Return (X, Y) of the center of cell containing provided text 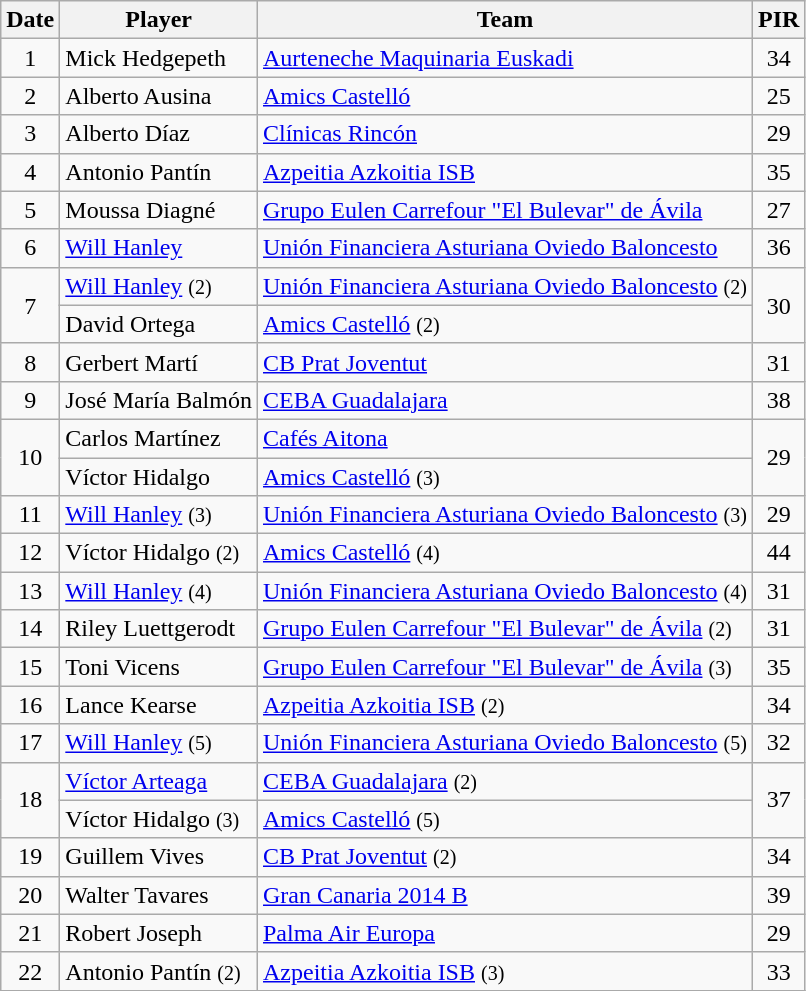
Palma Air Europa (504, 933)
Unión Financiera Asturiana Oviedo Baloncesto (504, 248)
CB Prat Joventut (504, 362)
19 (30, 857)
6 (30, 248)
Riley Luettgerodt (159, 629)
2 (30, 96)
22 (30, 971)
44 (778, 553)
Víctor Hidalgo (159, 477)
Gran Canaria 2014 B (504, 895)
Azpeitia Azkoitia ISB (2) (504, 705)
Will Hanley (3) (159, 515)
25 (778, 96)
4 (30, 172)
8 (30, 362)
Team (504, 20)
CEBA Guadalajara (2) (504, 781)
Azpeitia Azkoitia ISB (3) (504, 971)
David Ortega (159, 324)
Azpeitia Azkoitia ISB (504, 172)
Robert Joseph (159, 933)
Víctor Arteaga (159, 781)
PIR (778, 20)
Grupo Eulen Carrefour "El Bulevar" de Ávila (2) (504, 629)
14 (30, 629)
Will Hanley (2) (159, 286)
Gerbert Martí (159, 362)
Amics Castelló (504, 96)
Antonio Pantín (159, 172)
10 (30, 457)
Víctor Hidalgo (2) (159, 553)
Unión Financiera Asturiana Oviedo Baloncesto (4) (504, 591)
Amics Castelló (2) (504, 324)
1 (30, 58)
20 (30, 895)
12 (30, 553)
15 (30, 667)
Clínicas Rincón (504, 134)
Will Hanley (5) (159, 743)
Will Hanley (159, 248)
27 (778, 210)
Grupo Eulen Carrefour "El Bulevar" de Ávila (504, 210)
21 (30, 933)
José María Balmón (159, 400)
30 (778, 305)
Unión Financiera Asturiana Oviedo Baloncesto (5) (504, 743)
Moussa Diagné (159, 210)
11 (30, 515)
Date (30, 20)
Amics Castelló (4) (504, 553)
38 (778, 400)
39 (778, 895)
16 (30, 705)
Alberto Ausina (159, 96)
7 (30, 305)
Lance Kearse (159, 705)
Guillem Vives (159, 857)
Will Hanley (4) (159, 591)
32 (778, 743)
17 (30, 743)
18 (30, 800)
Toni Vicens (159, 667)
Antonio Pantín (2) (159, 971)
Cafés Aitona (504, 438)
Walter Tavares (159, 895)
3 (30, 134)
13 (30, 591)
Player (159, 20)
Alberto Díaz (159, 134)
Aurteneche Maquinaria Euskadi (504, 58)
Carlos Martínez (159, 438)
Amics Castelló (3) (504, 477)
Amics Castelló (5) (504, 819)
9 (30, 400)
36 (778, 248)
Unión Financiera Asturiana Oviedo Baloncesto (2) (504, 286)
CEBA Guadalajara (504, 400)
Unión Financiera Asturiana Oviedo Baloncesto (3) (504, 515)
5 (30, 210)
37 (778, 800)
Grupo Eulen Carrefour "El Bulevar" de Ávila (3) (504, 667)
Víctor Hidalgo (3) (159, 819)
CB Prat Joventut (2) (504, 857)
33 (778, 971)
Mick Hedgepeth (159, 58)
